For the text-containing cell, return its midpoint in [x, y] coordinate format. 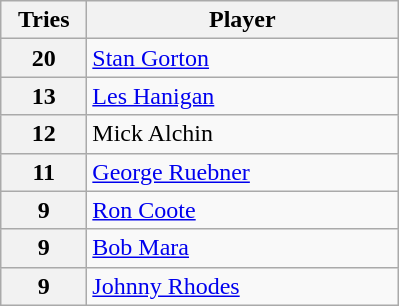
Mick Alchin [242, 134]
Bob Mara [242, 248]
Tries [44, 20]
George Ruebner [242, 172]
12 [44, 134]
Stan Gorton [242, 58]
Johnny Rhodes [242, 286]
Ron Coote [242, 210]
Les Hanigan [242, 96]
20 [44, 58]
Player [242, 20]
11 [44, 172]
13 [44, 96]
